For the text-containing cell, return its midpoint in (x, y) coordinate format. 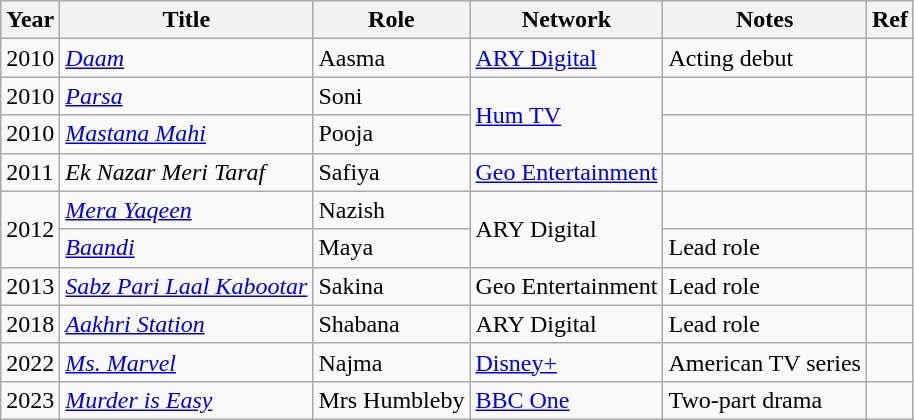
Shabana (392, 324)
Notes (764, 20)
Mera Yaqeen (186, 210)
Sakina (392, 286)
2013 (30, 286)
Ref (890, 20)
2011 (30, 172)
2012 (30, 229)
Parsa (186, 96)
Aakhri Station (186, 324)
Title (186, 20)
Ek Nazar Meri Taraf (186, 172)
Sabz Pari Laal Kabootar (186, 286)
Maya (392, 248)
Mastana Mahi (186, 134)
Safiya (392, 172)
Murder is Easy (186, 400)
2023 (30, 400)
Network (566, 20)
Role (392, 20)
2018 (30, 324)
Daam (186, 58)
2022 (30, 362)
Najma (392, 362)
Nazish (392, 210)
Hum TV (566, 115)
Year (30, 20)
Baandi (186, 248)
Ms. Marvel (186, 362)
Soni (392, 96)
Acting debut (764, 58)
Mrs Humbleby (392, 400)
Pooja (392, 134)
Disney+ (566, 362)
BBC One (566, 400)
Aasma (392, 58)
Two-part drama (764, 400)
American TV series (764, 362)
